Output the (X, Y) coordinate of the center of the cell containing the given text.  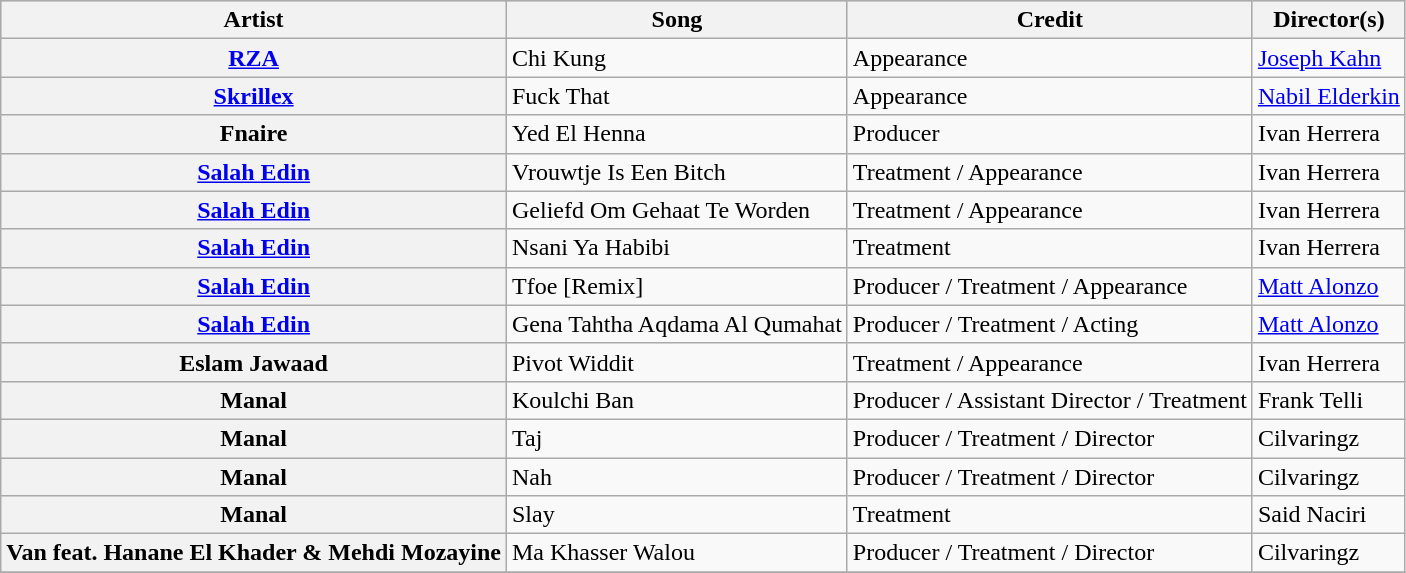
Producer (1050, 134)
Said Naciri (1328, 515)
Frank Telli (1328, 400)
Nsani Ya Habibi (676, 248)
Geliefd Om Gehaat Te Worden (676, 210)
Producer / Treatment / Acting (1050, 324)
Director(s) (1328, 20)
Eslam Jawaad (254, 362)
Yed El Henna (676, 134)
Vrouwtje Is Een Bitch (676, 172)
Fnaire (254, 134)
Pivot Widdit (676, 362)
RZA (254, 58)
Tfoe [Remix] (676, 286)
Joseph Kahn (1328, 58)
Van feat. Hanane El Khader & Mehdi Mozayine (254, 553)
Skrillex (254, 96)
Credit (1050, 20)
Artist (254, 20)
Song (676, 20)
Fuck That (676, 96)
Koulchi Ban (676, 400)
Producer / Assistant Director / Treatment (1050, 400)
Ma Khasser Walou (676, 553)
Producer / Treatment / Appearance (1050, 286)
Gena Tahtha Aqdama Al Qumahat (676, 324)
Nah (676, 477)
Nabil Elderkin (1328, 96)
Slay (676, 515)
Chi Kung (676, 58)
Taj (676, 438)
